Search for the cell housing the specified text and yield its [X, Y] center coordinate. 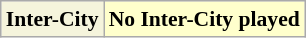
No Inter-City played [204, 19]
Inter-City [52, 19]
